Determine the [x, y] coordinate at the center of the cell enclosing the given text.  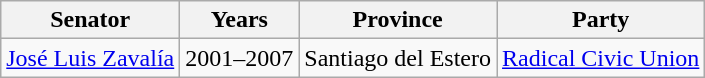
Senator [90, 20]
Province [398, 20]
Years [240, 20]
2001–2007 [240, 58]
Party [601, 20]
Radical Civic Union [601, 58]
Santiago del Estero [398, 58]
José Luis Zavalía [90, 58]
